Find where the given text appears and provide that cell's center as [X, Y] coordinate. 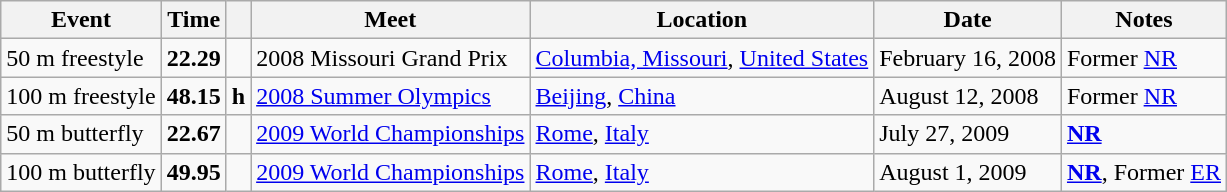
Beijing, China [702, 96]
February 16, 2008 [968, 58]
2008 Missouri Grand Prix [390, 58]
NR [1144, 134]
Columbia, Missouri, United States [702, 58]
22.29 [194, 58]
Date [968, 20]
49.95 [194, 172]
100 m freestyle [81, 96]
48.15 [194, 96]
22.67 [194, 134]
August 12, 2008 [968, 96]
Location [702, 20]
July 27, 2009 [968, 134]
Notes [1144, 20]
August 1, 2009 [968, 172]
50 m freestyle [81, 58]
50 m butterfly [81, 134]
Meet [390, 20]
Event [81, 20]
2008 Summer Olympics [390, 96]
Time [194, 20]
100 m butterfly [81, 172]
NR, Former ER [1144, 172]
h [238, 96]
